Capture the cell that displays the provided text and extract its (X, Y) central coordinate. 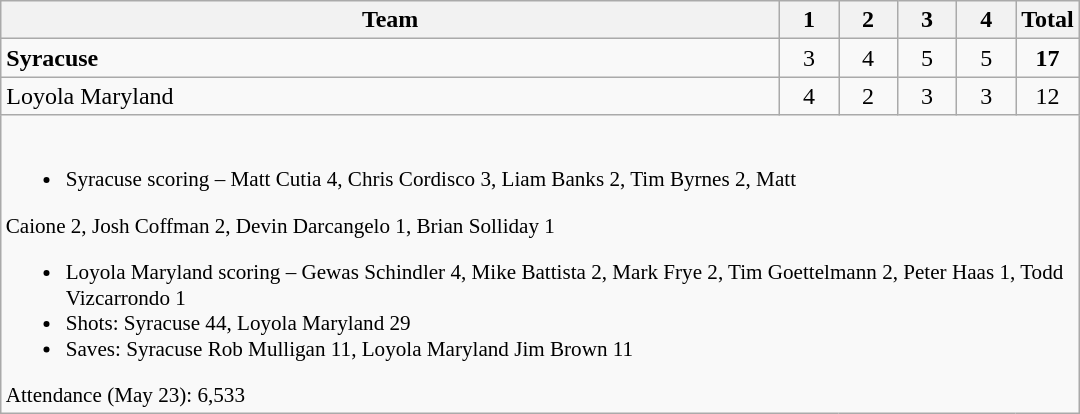
Team (390, 20)
1 (808, 20)
Syracuse (390, 58)
Loyola Maryland (390, 96)
17 (1048, 58)
Total (1048, 20)
12 (1048, 96)
